Determine the [x, y] coordinate at the center of the cell enclosing the given text.  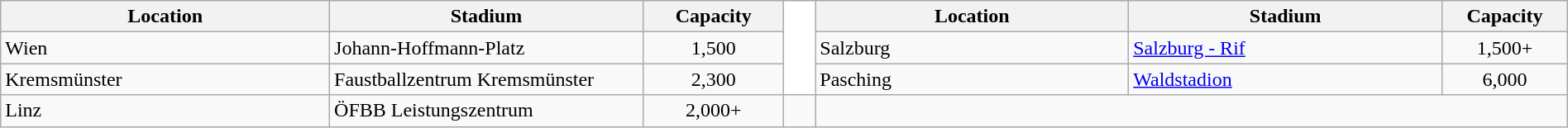
Faustballzentrum Kremsmünster [486, 79]
1,500+ [1505, 48]
6,000 [1505, 79]
Johann-Hoffmann-Platz [486, 48]
Waldstadion [1285, 79]
Wien [165, 48]
Pasching [973, 79]
Kremsmünster [165, 79]
2,000+ [713, 111]
Salzburg [973, 48]
1,500 [713, 48]
ÖFBB Leistungszentrum [486, 111]
Salzburg - Rif [1285, 48]
Linz [165, 111]
2,300 [713, 79]
